Identify which cell holds the provided text, then report its [X, Y] central coordinate. 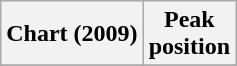
Peakposition [189, 34]
Chart (2009) [72, 34]
